Search for the cell housing the specified text and yield its [x, y] center coordinate. 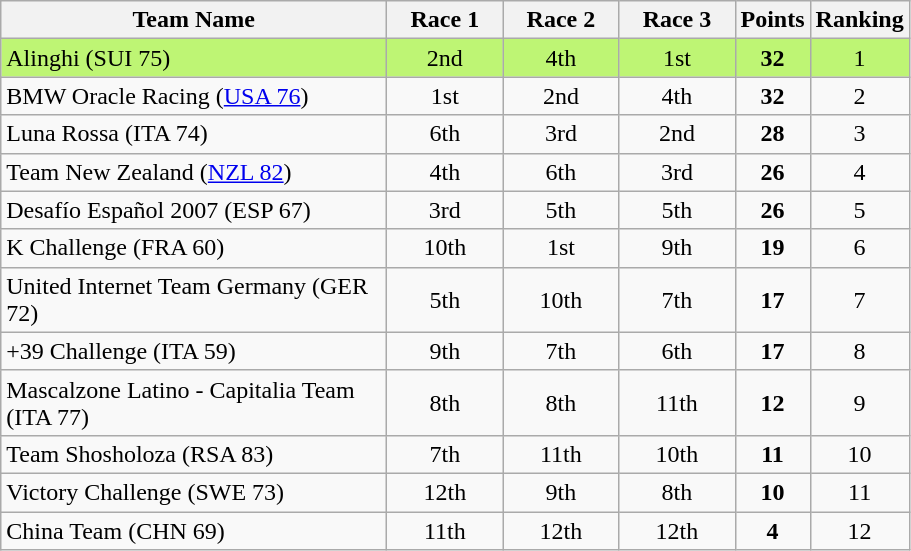
5 [860, 210]
K Challenge (FRA 60) [194, 248]
Race 2 [561, 20]
3 [860, 134]
Points [772, 20]
28 [772, 134]
6 [860, 248]
Team Name [194, 20]
Mascalzone Latino - Capitalia Team (ITA 77) [194, 402]
8 [860, 351]
1 [860, 58]
Alinghi (SUI 75) [194, 58]
+39 Challenge (ITA 59) [194, 351]
19 [772, 248]
Race 1 [445, 20]
Team Shosholoza (RSA 83) [194, 454]
Team New Zealand (NZL 82) [194, 172]
China Team (CHN 69) [194, 531]
Victory Challenge (SWE 73) [194, 492]
Race 3 [677, 20]
United Internet Team Germany (GER 72) [194, 300]
7 [860, 300]
9 [860, 402]
Desafío Español 2007 (ESP 67) [194, 210]
Ranking [860, 20]
2 [860, 96]
Luna Rossa (ITA 74) [194, 134]
BMW Oracle Racing (USA 76) [194, 96]
